Search for the cell housing the specified text and yield its [X, Y] center coordinate. 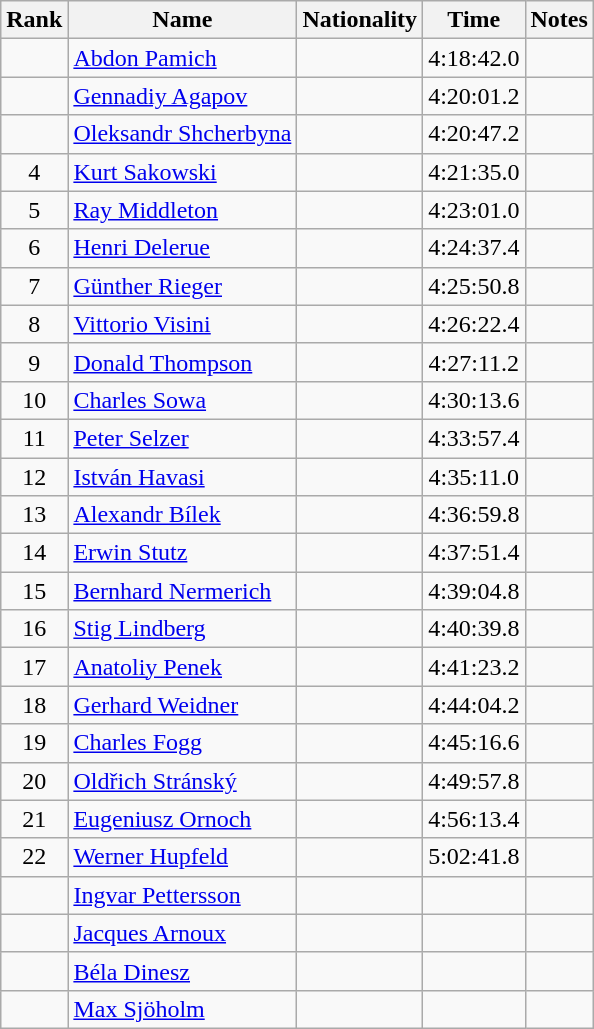
Ingvar Pettersson [182, 895]
István Havasi [182, 477]
4:24:37.4 [474, 248]
Gennadiy Agapov [182, 96]
19 [34, 743]
Max Sjöholm [182, 1009]
4:39:04.8 [474, 591]
Nationality [360, 20]
15 [34, 591]
4:45:16.6 [474, 743]
4:25:50.8 [474, 286]
Stig Lindberg [182, 629]
4:56:13.4 [474, 819]
Anatoliy Penek [182, 667]
17 [34, 667]
Vittorio Visini [182, 324]
Charles Sowa [182, 400]
4:21:35.0 [474, 172]
Kurt Sakowski [182, 172]
4:44:04.2 [474, 705]
Jacques Arnoux [182, 933]
21 [34, 819]
4 [34, 172]
7 [34, 286]
Günther Rieger [182, 286]
Oleksandr Shcherbyna [182, 134]
11 [34, 438]
4:20:47.2 [474, 134]
16 [34, 629]
Peter Selzer [182, 438]
4:37:51.4 [474, 553]
Bernhard Nermerich [182, 591]
Charles Fogg [182, 743]
22 [34, 857]
4:27:11.2 [474, 362]
Béla Dinesz [182, 971]
4:33:57.4 [474, 438]
4:30:13.6 [474, 400]
Erwin Stutz [182, 553]
4:40:39.8 [474, 629]
6 [34, 248]
Abdon Pamich [182, 58]
13 [34, 515]
Werner Hupfeld [182, 857]
4:36:59.8 [474, 515]
4:35:11.0 [474, 477]
4:20:01.2 [474, 96]
10 [34, 400]
8 [34, 324]
4:18:42.0 [474, 58]
18 [34, 705]
12 [34, 477]
Oldřich Stránský [182, 781]
4:23:01.0 [474, 210]
5 [34, 210]
4:49:57.8 [474, 781]
Notes [559, 20]
Name [182, 20]
Gerhard Weidner [182, 705]
Eugeniusz Ornoch [182, 819]
Henri Delerue [182, 248]
20 [34, 781]
Time [474, 20]
4:26:22.4 [474, 324]
Ray Middleton [182, 210]
5:02:41.8 [474, 857]
Donald Thompson [182, 362]
14 [34, 553]
Rank [34, 20]
4:41:23.2 [474, 667]
9 [34, 362]
Alexandr Bílek [182, 515]
